Pinpoint the cell where the given text exists, returning its (x, y) midpoint coordinate. 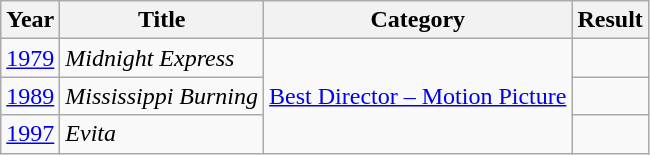
1989 (30, 96)
1979 (30, 58)
1997 (30, 134)
Year (30, 20)
Best Director – Motion Picture (418, 96)
Midnight Express (162, 58)
Result (610, 20)
Category (418, 20)
Mississippi Burning (162, 96)
Evita (162, 134)
Title (162, 20)
